Output the (x, y) coordinate of the center of the cell containing the given text.  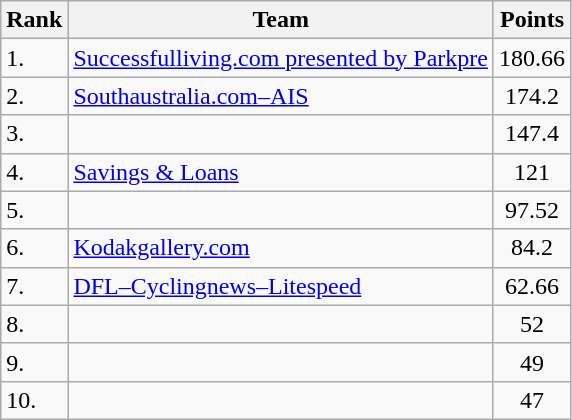
DFL–Cyclingnews–Litespeed (281, 286)
52 (532, 324)
Successfulliving.com presented by Parkpre (281, 58)
84.2 (532, 248)
Team (281, 20)
10. (34, 400)
174.2 (532, 96)
Points (532, 20)
Southaustralia.com–AIS (281, 96)
3. (34, 134)
49 (532, 362)
47 (532, 400)
Rank (34, 20)
121 (532, 172)
62.66 (532, 286)
5. (34, 210)
1. (34, 58)
2. (34, 96)
Kodakgallery.com (281, 248)
Savings & Loans (281, 172)
180.66 (532, 58)
147.4 (532, 134)
9. (34, 362)
6. (34, 248)
4. (34, 172)
7. (34, 286)
8. (34, 324)
97.52 (532, 210)
